For the text-containing cell, return its midpoint in [X, Y] coordinate format. 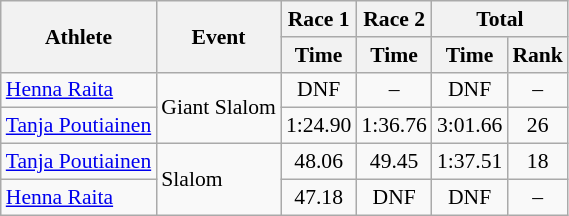
1:37.51 [470, 162]
Race 2 [394, 19]
1:36.76 [394, 126]
18 [538, 162]
47.18 [318, 197]
1:24.90 [318, 126]
Giant Slalom [218, 108]
Event [218, 36]
Athlete [78, 36]
Rank [538, 55]
48.06 [318, 162]
Total [500, 19]
Race 1 [318, 19]
Slalom [218, 180]
26 [538, 126]
3:01.66 [470, 126]
49.45 [394, 162]
